Find where the given text appears and provide that cell's center as [X, Y] coordinate. 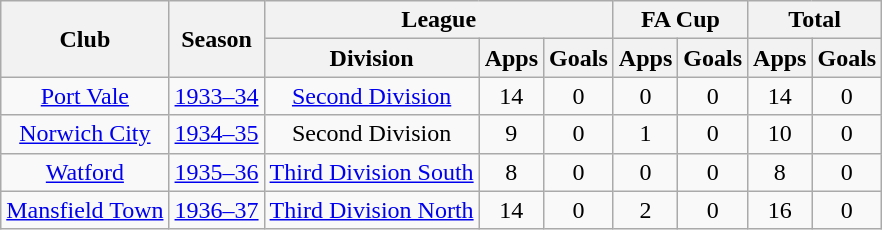
9 [511, 134]
1935–36 [216, 172]
10 [780, 134]
FA Cup [680, 20]
Third Division South [372, 172]
1 [645, 134]
Division [372, 58]
League [438, 20]
Port Vale [85, 96]
Season [216, 39]
Club [85, 39]
1934–35 [216, 134]
Mansfield Town [85, 210]
Norwich City [85, 134]
1933–34 [216, 96]
Third Division North [372, 210]
1936–37 [216, 210]
Total [815, 20]
Watford [85, 172]
16 [780, 210]
2 [645, 210]
